Identify which cell holds the provided text, then report its [x, y] central coordinate. 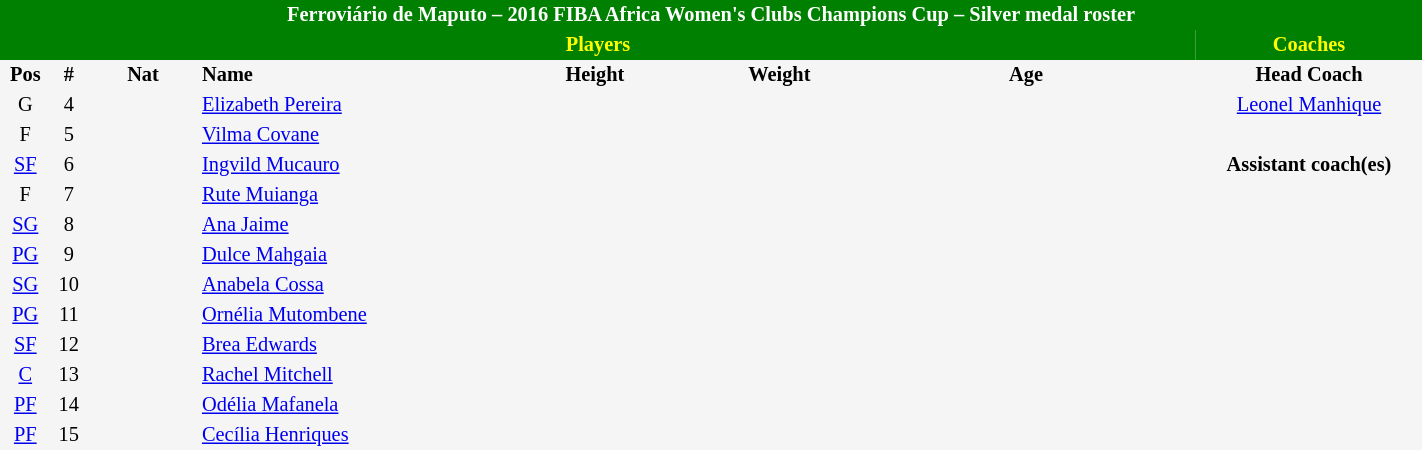
11 [69, 315]
Name [343, 75]
Weight [780, 75]
Ornélia Mutombene [343, 315]
Ferroviário de Maputo – 2016 FIBA Africa Women's Clubs Champions Cup – Silver medal roster [711, 15]
Odélia Mafanela [343, 405]
# [69, 75]
9 [69, 255]
Vilma Covane [343, 135]
Cecília Henriques [343, 435]
Pos [26, 75]
Leonel Manhique [1309, 105]
Elizabeth Pereira [343, 105]
14 [69, 405]
4 [69, 105]
Head Coach [1309, 75]
8 [69, 225]
7 [69, 195]
Coaches [1309, 45]
15 [69, 435]
Height [595, 75]
G [26, 105]
5 [69, 135]
Dulce Mahgaia [343, 255]
12 [69, 345]
Age [1026, 75]
Players [598, 45]
Assistant coach(es) [1309, 165]
13 [69, 375]
Rute Muianga [343, 195]
Ingvild Mucauro [343, 165]
Rachel Mitchell [343, 375]
C [26, 375]
Nat [143, 75]
Ana Jaime [343, 225]
6 [69, 165]
Brea Edwards [343, 345]
Anabela Cossa [343, 285]
10 [69, 285]
